Return the (x, y) coordinate for the center point of the cell that contains the specified text.  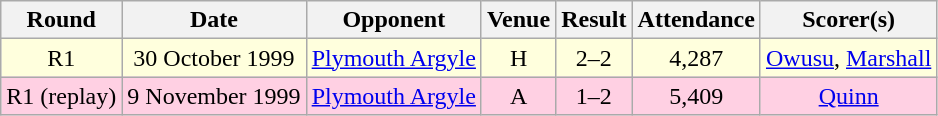
30 October 1999 (214, 58)
R1 (62, 58)
5,409 (696, 96)
Scorer(s) (848, 20)
Quinn (848, 96)
2–2 (594, 58)
Venue (518, 20)
R1 (replay) (62, 96)
H (518, 58)
Date (214, 20)
Attendance (696, 20)
1–2 (594, 96)
9 November 1999 (214, 96)
Owusu, Marshall (848, 58)
4,287 (696, 58)
A (518, 96)
Round (62, 20)
Opponent (394, 20)
Result (594, 20)
